Pinpoint the cell where the given text exists, returning its [x, y] midpoint coordinate. 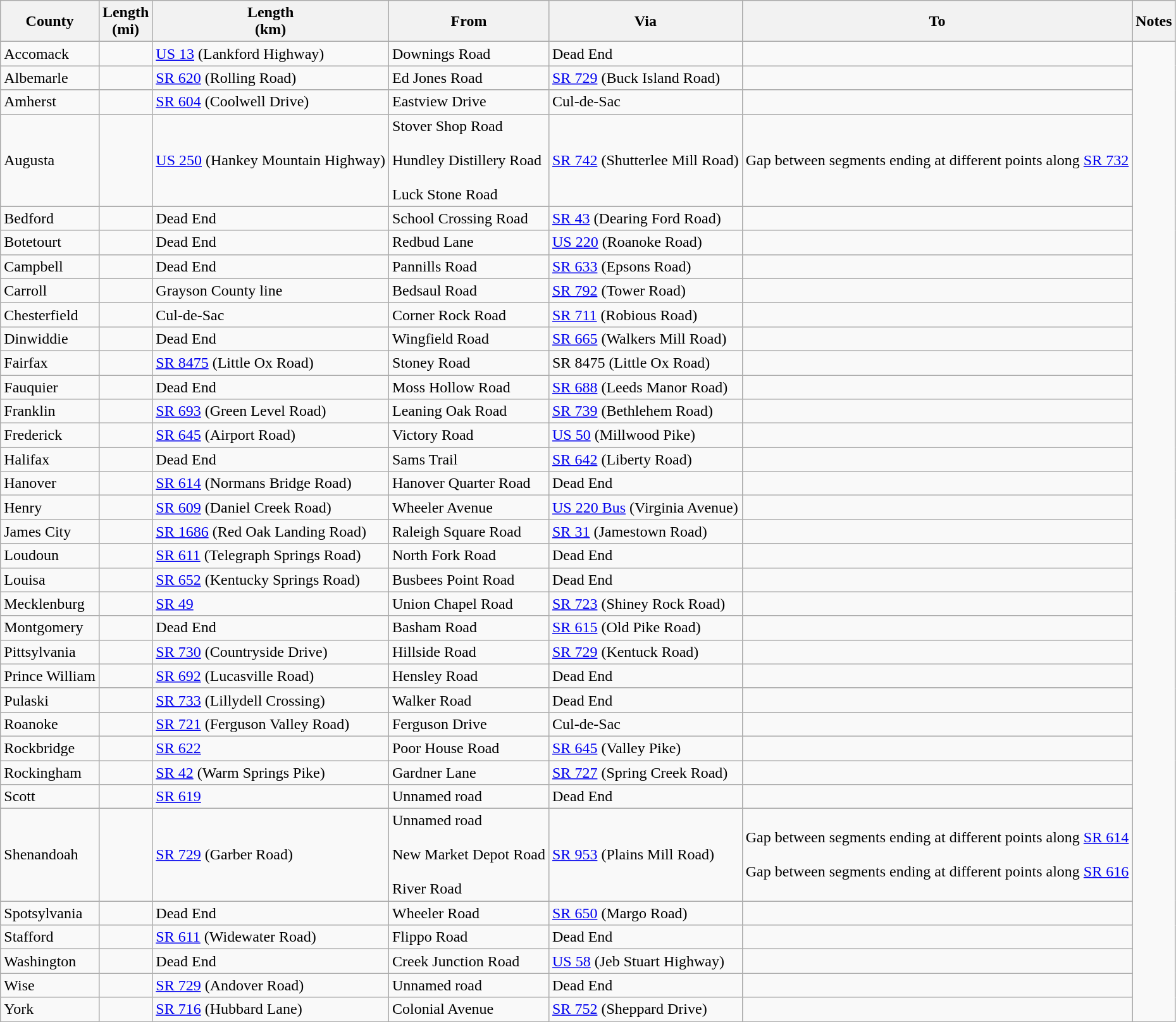
Hanover Quarter Road [468, 483]
US 220 Bus (Virginia Avenue) [645, 508]
Stoney Road [468, 363]
SR 652 (Kentucky Springs Road) [271, 580]
Spotsylvania [50, 913]
Moss Hollow Road [468, 387]
SR 604 (Coolwell Drive) [271, 102]
SR 622 [271, 748]
Chesterfield [50, 315]
SR 730 (Countryside Drive) [271, 652]
Frederick [50, 435]
Botetourt [50, 242]
Basham Road [468, 628]
Wingfield Road [468, 339]
York [50, 1009]
SR 650 (Margo Road) [645, 913]
SR 729 (Garber Road) [271, 855]
SR 721 (Ferguson Valley Road) [271, 724]
SR 609 (Daniel Creek Road) [271, 508]
Walker Road [468, 700]
Loudoun [50, 556]
SR 693 (Green Level Road) [271, 411]
Notes [1154, 22]
Campbell [50, 266]
SR 1686 (Red Oak Landing Road) [271, 532]
Stover Shop RoadHundley Distillery RoadLuck Stone Road [468, 160]
Colonial Avenue [468, 1009]
US 13 (Lankford Highway) [271, 54]
Grayson County line [271, 290]
Halifax [50, 459]
Roanoke [50, 724]
County [50, 22]
Shenandoah [50, 855]
Pittsylvania [50, 652]
Scott [50, 797]
SR 739 (Bethlehem Road) [645, 411]
SR 727 (Spring Creek Road) [645, 773]
Unnamed roadNew Market Depot RoadRiver Road [468, 855]
Louisa [50, 580]
Gardner Lane [468, 773]
SR 729 (Andover Road) [271, 985]
SR 692 (Lucasville Road) [271, 676]
Pulaski [50, 700]
US 50 (Millwood Pike) [645, 435]
Wheeler Avenue [468, 508]
Albemarle [50, 78]
Dinwiddie [50, 339]
Pannills Road [468, 266]
Raleigh Square Road [468, 532]
Amherst [50, 102]
SR 742 (Shutterlee Mill Road) [645, 160]
Mecklenburg [50, 604]
Ferguson Drive [468, 724]
From [468, 22]
SR 716 (Hubbard Lane) [271, 1009]
Franklin [50, 411]
SR 953 (Plains Mill Road) [645, 855]
US 220 (Roanoke Road) [645, 242]
Stafford [50, 937]
Washington [50, 961]
SR 733 (Lillydell Crossing) [271, 700]
SR 792 (Tower Road) [645, 290]
Corner Rock Road [468, 315]
Gap between segments ending at different points along SR 614Gap between segments ending at different points along SR 616 [938, 855]
Bedford [50, 218]
Fairfax [50, 363]
Poor House Road [468, 748]
SR 611 (Telegraph Springs Road) [271, 556]
Length(km) [271, 22]
SR 43 (Dearing Ford Road) [645, 218]
SR 619 [271, 797]
Busbees Point Road [468, 580]
SR 729 (Kentuck Road) [645, 652]
Prince William [50, 676]
SR 49 [271, 604]
Redbud Lane [468, 242]
James City [50, 532]
SR 645 (Airport Road) [271, 435]
Union Chapel Road [468, 604]
Fauquier [50, 387]
Ed Jones Road [468, 78]
SR 620 (Rolling Road) [271, 78]
SR 42 (Warm Springs Pike) [271, 773]
Bedsaul Road [468, 290]
Montgomery [50, 628]
SR 615 (Old Pike Road) [645, 628]
SR 752 (Sheppard Drive) [645, 1009]
Leaning Oak Road [468, 411]
Flippo Road [468, 937]
SR 642 (Liberty Road) [645, 459]
US 250 (Hankey Mountain Highway) [271, 160]
SR 711 (Robious Road) [645, 315]
Wheeler Road [468, 913]
School Crossing Road [468, 218]
Rockingham [50, 773]
Via [645, 22]
SR 688 (Leeds Manor Road) [645, 387]
SR 645 (Valley Pike) [645, 748]
SR 633 (Epsons Road) [645, 266]
Downings Road [468, 54]
Victory Road [468, 435]
Length(mi) [125, 22]
SR 665 (Walkers Mill Road) [645, 339]
North Fork Road [468, 556]
Gap between segments ending at different points along SR 732 [938, 160]
Hensley Road [468, 676]
To [938, 22]
Carroll [50, 290]
Hanover [50, 483]
SR 614 (Normans Bridge Road) [271, 483]
SR 611 (Widewater Road) [271, 937]
SR 723 (Shiney Rock Road) [645, 604]
Henry [50, 508]
SR 31 (Jamestown Road) [645, 532]
Eastview Drive [468, 102]
SR 729 (Buck Island Road) [645, 78]
Augusta [50, 160]
Hillside Road [468, 652]
Creek Junction Road [468, 961]
Wise [50, 985]
Rockbridge [50, 748]
US 58 (Jeb Stuart Highway) [645, 961]
Sams Trail [468, 459]
Accomack [50, 54]
